Detect which cell encompasses the target text, then output its (X, Y) center coordinate. 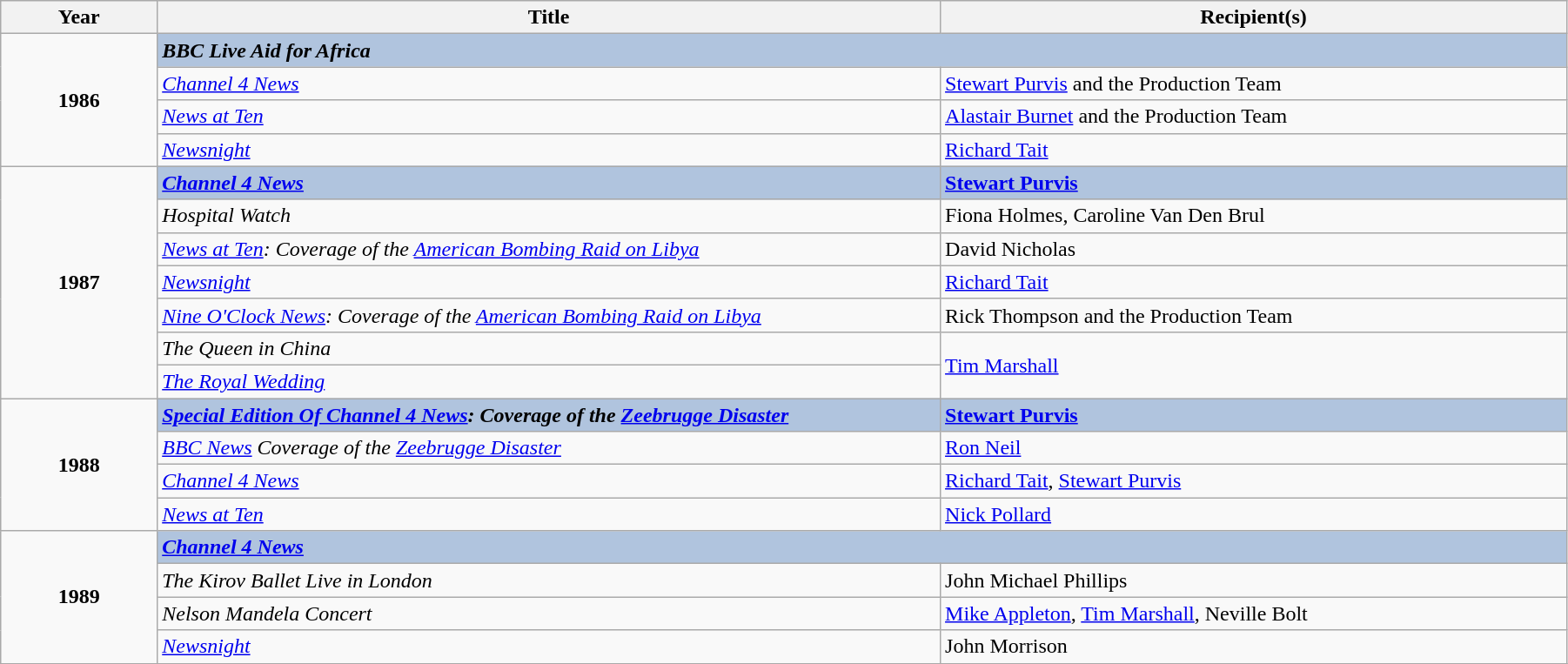
Mike Appleton, Tim Marshall, Neville Bolt (1254, 614)
John Michael Phillips (1254, 580)
Rick Thompson and the Production Team (1254, 315)
The Kirov Ballet Live in London (549, 580)
Special Edition Of Channel 4 News: Coverage of the Zeebrugge Disaster (549, 415)
1986 (79, 100)
BBC Live Aid for Africa (862, 50)
1987 (79, 282)
Ron Neil (1254, 448)
Richard Tait, Stewart Purvis (1254, 481)
1989 (79, 597)
Nelson Mandela Concert (549, 614)
Tim Marshall (1254, 365)
The Royal Wedding (549, 381)
News at Ten: Coverage of the American Bombing Raid on Libya (549, 249)
Title (549, 17)
Nine O'Clock News: Coverage of the American Bombing Raid on Libya (549, 315)
1988 (79, 465)
David Nicholas (1254, 249)
BBC News Coverage of the Zeebrugge Disaster (549, 448)
Stewart Purvis and the Production Team (1254, 84)
John Morrison (1254, 647)
Recipient(s) (1254, 17)
The Queen in China (549, 348)
Fiona Holmes, Caroline Van Den Brul (1254, 216)
Nick Pollard (1254, 514)
Alastair Burnet and the Production Team (1254, 117)
Year (79, 17)
Hospital Watch (549, 216)
